For the text-containing cell, return its midpoint in [x, y] coordinate format. 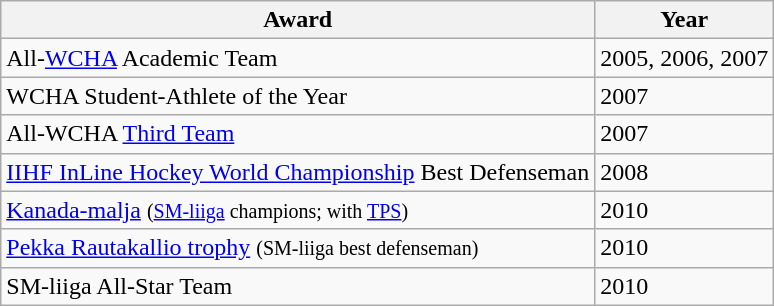
Year [684, 20]
SM-liiga All-Star Team [298, 286]
All-WCHA Academic Team [298, 58]
Kanada-malja (SM-liiga champions; with TPS) [298, 210]
Pekka Rautakallio trophy (SM-liiga best defenseman) [298, 248]
2008 [684, 172]
Award [298, 20]
All-WCHA Third Team [298, 134]
2005, 2006, 2007 [684, 58]
IIHF InLine Hockey World Championship Best Defenseman [298, 172]
WCHA Student-Athlete of the Year [298, 96]
